Output the [x, y] coordinate of the center of the cell containing the given text.  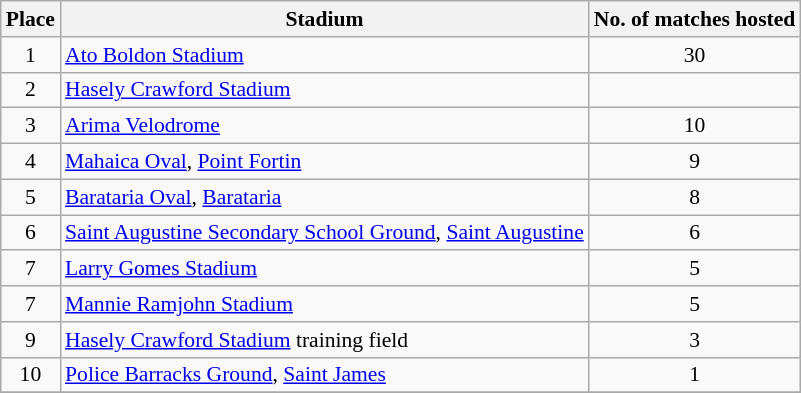
Ato Boldon Stadium [324, 55]
30 [695, 55]
Police Barracks Ground, Saint James [324, 375]
Barataria Oval, Barataria [324, 197]
Hasely Crawford Stadium [324, 90]
Stadium [324, 19]
Place [30, 19]
4 [30, 162]
Hasely Crawford Stadium training field [324, 340]
No. of matches hosted [695, 19]
Saint Augustine Secondary School Ground, Saint Augustine [324, 233]
Mannie Ramjohn Stadium [324, 304]
8 [695, 197]
2 [30, 90]
Arima Velodrome [324, 126]
Mahaica Oval, Point Fortin [324, 162]
Larry Gomes Stadium [324, 269]
